From the cell containing the given text, extract its center point as [x, y] coordinate. 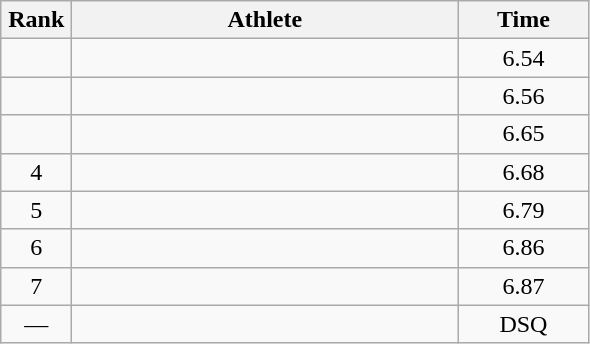
6 [36, 248]
— [36, 324]
6.87 [524, 286]
Athlete [265, 20]
Rank [36, 20]
6.54 [524, 58]
6.56 [524, 96]
5 [36, 210]
6.86 [524, 248]
DSQ [524, 324]
6.79 [524, 210]
Time [524, 20]
6.65 [524, 134]
6.68 [524, 172]
7 [36, 286]
4 [36, 172]
